Determine the (X, Y) coordinate at the center of the cell enclosing the given text.  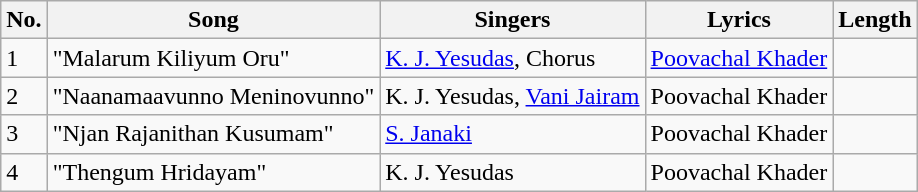
"Thengum Hridayam" (214, 172)
"Malarum Kiliyum Oru" (214, 58)
Song (214, 20)
4 (24, 172)
2 (24, 96)
Lyrics (739, 20)
"Njan Rajanithan Kusumam" (214, 134)
Singers (512, 20)
Length (875, 20)
K. J. Yesudas, Chorus (512, 58)
3 (24, 134)
"Naanamaavunno Meninovunno" (214, 96)
No. (24, 20)
K. J. Yesudas, Vani Jairam (512, 96)
S. Janaki (512, 134)
1 (24, 58)
K. J. Yesudas (512, 172)
